Identify which cell holds the provided text, then report its (X, Y) central coordinate. 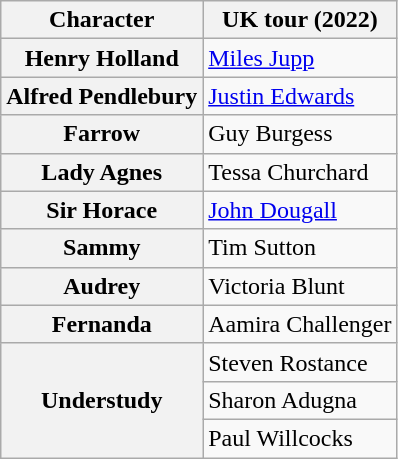
Fernanda (102, 324)
Tessa Churchard (300, 172)
Henry Holland (102, 58)
John Dougall (300, 210)
Steven Rostance (300, 362)
Miles Jupp (300, 58)
Paul Willcocks (300, 438)
Guy Burgess (300, 134)
Aamira Challenger (300, 324)
Sharon Adugna (300, 400)
Victoria Blunt (300, 286)
Lady Agnes (102, 172)
Sammy (102, 248)
UK tour (2022) (300, 20)
Tim Sutton (300, 248)
Understudy (102, 400)
Character (102, 20)
Farrow (102, 134)
Sir Horace (102, 210)
Audrey (102, 286)
Justin Edwards (300, 96)
Alfred Pendlebury (102, 96)
